Return [x, y] of the center of cell containing provided text 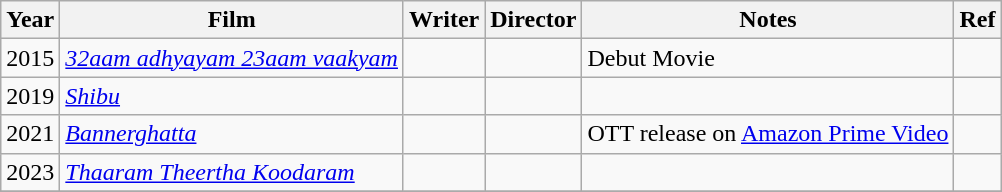
Writer [444, 20]
Bannerghatta [232, 134]
Ref [978, 20]
2021 [30, 134]
Shibu [232, 96]
2023 [30, 172]
Thaaram Theertha Koodaram [232, 172]
Year [30, 20]
OTT release on Amazon Prime Video [768, 134]
2015 [30, 58]
2019 [30, 96]
32aam adhyayam 23aam vaakyam [232, 58]
Notes [768, 20]
Debut Movie [768, 58]
Director [534, 20]
Film [232, 20]
